Pinpoint the cell where the given text exists, returning its (X, Y) midpoint coordinate. 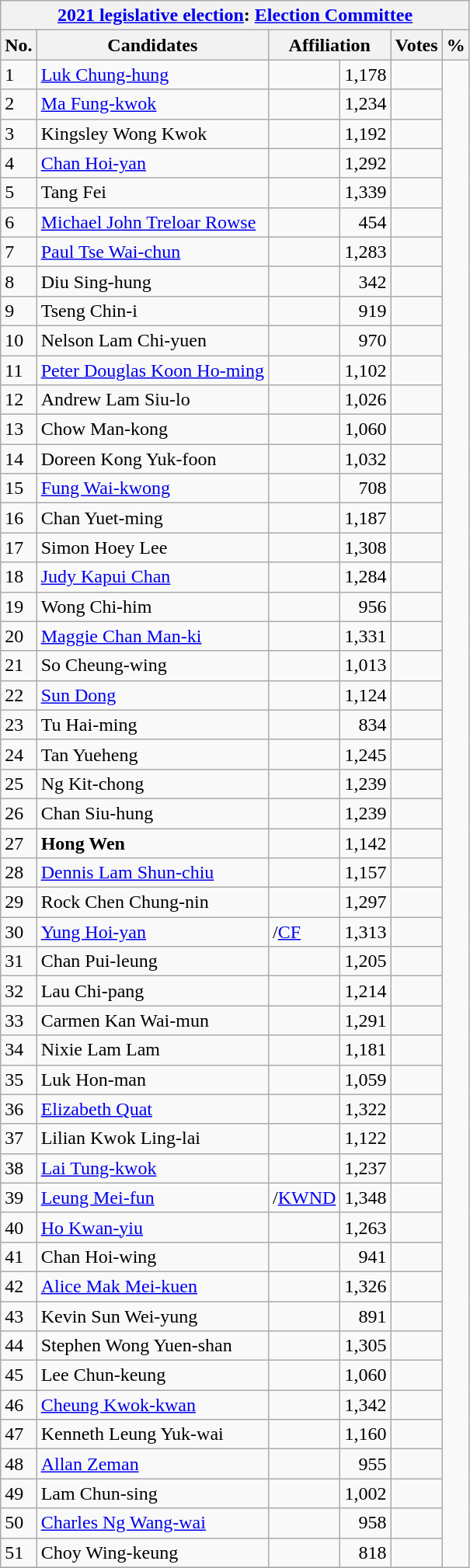
2021 legislative election: Election Committee (235, 16)
Votes (416, 45)
35 (19, 1080)
Lai Tung-kwok (152, 1168)
Tan Yueheng (152, 754)
32 (19, 991)
Paul Tse Wai-chun (152, 252)
454 (365, 222)
1,322 (365, 1109)
1,142 (365, 843)
1,124 (365, 695)
6 (19, 222)
31 (19, 961)
Choy Wing-keung (152, 1552)
12 (19, 400)
1,205 (365, 961)
% (455, 45)
45 (19, 1375)
Rock Chen Chung-nin (152, 902)
26 (19, 813)
1,187 (365, 518)
Leung Mei-fun (152, 1198)
30 (19, 932)
Fung Wai-kwong (152, 488)
1,245 (365, 754)
So Cheung-wing (152, 666)
1,263 (365, 1227)
1,283 (365, 252)
8 (19, 281)
Kingsley Wong Kwok (152, 134)
25 (19, 784)
1,291 (365, 1020)
11 (19, 370)
Carmen Kan Wai-mun (152, 1020)
Lee Chun-keung (152, 1375)
1,342 (365, 1405)
1,002 (365, 1493)
Lilian Kwok Ling-lai (152, 1139)
17 (19, 548)
38 (19, 1168)
708 (365, 488)
47 (19, 1434)
Lau Chi-pang (152, 991)
Kenneth Leung Yuk-wai (152, 1434)
33 (19, 1020)
23 (19, 725)
1,032 (365, 459)
Hong Wen (152, 843)
40 (19, 1227)
Chan Pui-leung (152, 961)
10 (19, 340)
Tang Fei (152, 193)
20 (19, 636)
9 (19, 311)
Andrew Lam Siu-lo (152, 400)
Nelson Lam Chi-yuen (152, 340)
21 (19, 666)
4 (19, 163)
Lam Chun-sing (152, 1493)
1,160 (365, 1434)
16 (19, 518)
Doreen Kong Yuk-foon (152, 459)
Tseng Chin-i (152, 311)
Stephen Wong Yuen-shan (152, 1346)
7 (19, 252)
2 (19, 104)
941 (365, 1257)
1,059 (365, 1080)
Michael John Treloar Rowse (152, 222)
49 (19, 1493)
1,013 (365, 666)
1,178 (365, 75)
Nixie Lam Lam (152, 1050)
46 (19, 1405)
1,122 (365, 1139)
1,326 (365, 1286)
1,102 (365, 370)
Ma Fung-kwok (152, 104)
29 (19, 902)
1,308 (365, 548)
Luk Hon-man (152, 1080)
1,339 (365, 193)
834 (365, 725)
Chan Hoi-wing (152, 1257)
Chan Yuet-ming (152, 518)
42 (19, 1286)
13 (19, 429)
14 (19, 459)
/KWND (305, 1198)
1,192 (365, 134)
955 (365, 1464)
Yung Hoi-yan (152, 932)
Allan Zeman (152, 1464)
Candidates (152, 45)
1,026 (365, 400)
/CF (305, 932)
44 (19, 1346)
Diu Sing-hung (152, 281)
1,348 (365, 1198)
Charles Ng Wang-wai (152, 1523)
37 (19, 1139)
818 (365, 1552)
Chan Siu-hung (152, 813)
Elizabeth Quat (152, 1109)
1,284 (365, 577)
Alice Mak Mei-kuen (152, 1286)
34 (19, 1050)
28 (19, 873)
43 (19, 1316)
Cheung Kwok-kwan (152, 1405)
956 (365, 607)
342 (365, 281)
15 (19, 488)
50 (19, 1523)
Maggie Chan Man-ki (152, 636)
Ng Kit-chong (152, 784)
18 (19, 577)
Kevin Sun Wei-yung (152, 1316)
Judy Kapui Chan (152, 577)
Chow Man-kong (152, 429)
Ho Kwan-yiu (152, 1227)
5 (19, 193)
Sun Dong (152, 695)
Simon Hoey Lee (152, 548)
Tu Hai-ming (152, 725)
919 (365, 311)
39 (19, 1198)
22 (19, 695)
36 (19, 1109)
Wong Chi-him (152, 607)
27 (19, 843)
1,331 (365, 636)
1,157 (365, 873)
Chan Hoi-yan (152, 163)
1,305 (365, 1346)
Affiliation (329, 45)
Peter Douglas Koon Ho-ming (152, 370)
1,214 (365, 991)
970 (365, 340)
1,181 (365, 1050)
1,297 (365, 902)
1,313 (365, 932)
1,237 (365, 1168)
891 (365, 1316)
Dennis Lam Shun-chiu (152, 873)
51 (19, 1552)
24 (19, 754)
Luk Chung-hung (152, 75)
1,234 (365, 104)
No. (19, 45)
958 (365, 1523)
1,292 (365, 163)
41 (19, 1257)
19 (19, 607)
48 (19, 1464)
3 (19, 134)
1 (19, 75)
